Identify which cell holds the provided text, then report its (X, Y) central coordinate. 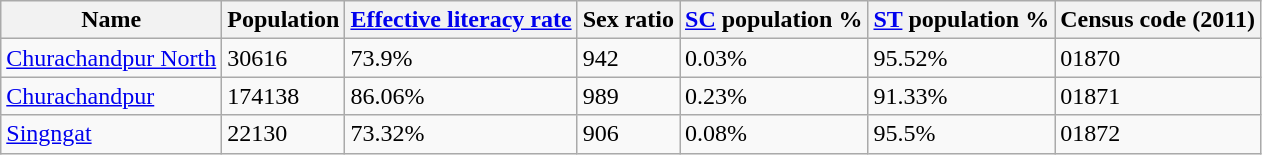
0.23% (774, 96)
Singngat (112, 134)
906 (628, 134)
174138 (284, 96)
SC population % (774, 20)
30616 (284, 58)
989 (628, 96)
Sex ratio (628, 20)
ST population % (962, 20)
0.08% (774, 134)
Population (284, 20)
91.33% (962, 96)
01870 (1158, 58)
Census code (2011) (1158, 20)
Effective literacy rate (461, 20)
73.32% (461, 134)
01871 (1158, 96)
942 (628, 58)
73.9% (461, 58)
0.03% (774, 58)
22130 (284, 134)
95.5% (962, 134)
95.52% (962, 58)
Churachandpur (112, 96)
86.06% (461, 96)
Name (112, 20)
Churachandpur North (112, 58)
01872 (1158, 134)
